Provide the [X, Y] coordinate of the cell's center where the given text is located.  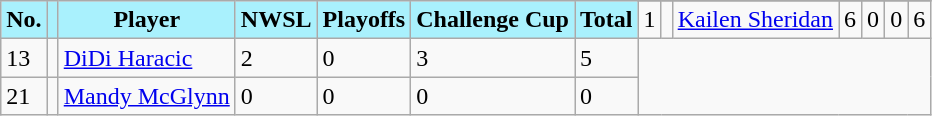
13 [24, 58]
Mandy McGlynn [146, 96]
2 [276, 58]
3 [493, 58]
Kailen Sheridan [755, 20]
Player [146, 20]
Playoffs [364, 20]
5 [606, 58]
Total [606, 20]
NWSL [276, 20]
No. [24, 20]
DiDi Haracic [146, 58]
1 [650, 20]
21 [24, 96]
Challenge Cup [493, 20]
